Output the [x, y] coordinate of the center of the cell containing the given text.  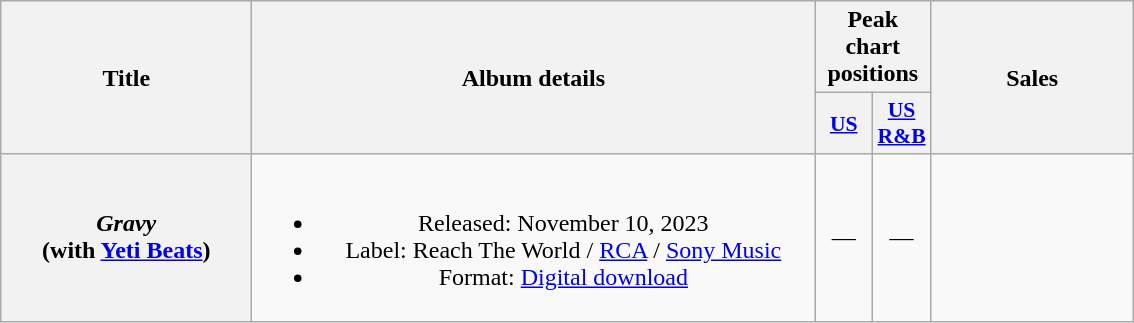
Released: November 10, 2023Label: Reach The World / RCA / Sony MusicFormat: Digital download [534, 238]
US [844, 124]
Album details [534, 78]
Sales [1032, 78]
Gravy (with Yeti Beats) [126, 238]
Title [126, 78]
Peak chart positions [873, 47]
US R&B [902, 124]
